Return (X, Y) of the center of cell containing provided text 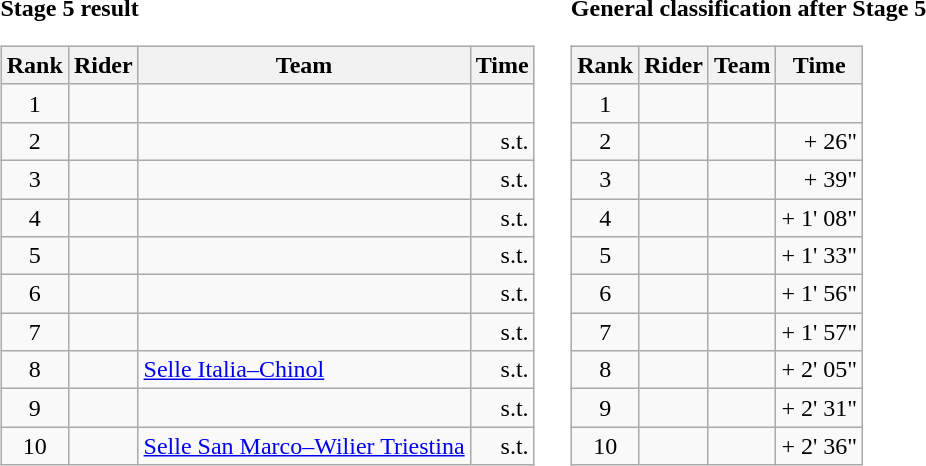
+ 39" (820, 179)
+ 26" (820, 141)
+ 1' 08" (820, 217)
+ 2' 36" (820, 446)
+ 1' 57" (820, 332)
+ 1' 56" (820, 294)
Selle San Marco–Wilier Triestina (304, 446)
+ 2' 31" (820, 408)
Selle Italia–Chinol (304, 370)
+ 1' 33" (820, 256)
+ 2' 05" (820, 370)
